Identify which cell holds the provided text, then report its (x, y) central coordinate. 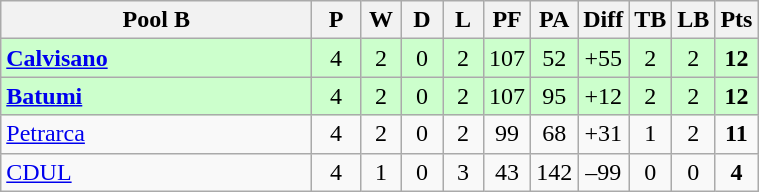
142 (554, 172)
Batumi (156, 96)
W (380, 20)
99 (508, 134)
–99 (604, 172)
11 (736, 134)
PA (554, 20)
Petrarca (156, 134)
+55 (604, 58)
CDUL (156, 172)
Diff (604, 20)
Pool B (156, 20)
43 (508, 172)
52 (554, 58)
L (462, 20)
+12 (604, 96)
P (336, 20)
+31 (604, 134)
68 (554, 134)
Calvisano (156, 58)
3 (462, 172)
TB (650, 20)
PF (508, 20)
D (422, 20)
LB (694, 20)
Pts (736, 20)
95 (554, 96)
